Scan for the cell matching the given text and deliver its (x, y) coordinate at center. 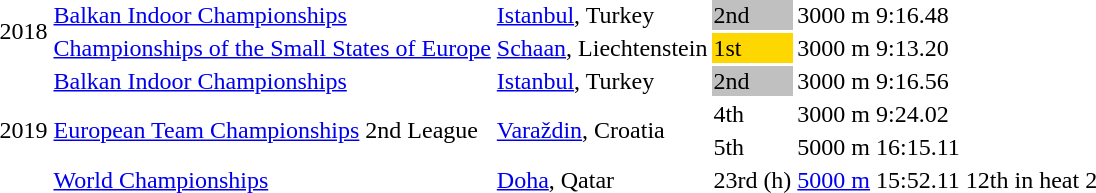
1st (752, 48)
9:13.20 (918, 48)
Schaan, Liechtenstein (602, 48)
Championships of the Small States of Europe (272, 48)
European Team Championships 2nd League (272, 130)
5000 m (834, 147)
9:24.02 (918, 114)
16:15.11 (918, 147)
Varaždin, Croatia (602, 130)
9:16.48 (918, 15)
5th (752, 147)
9:16.56 (918, 81)
4th (752, 114)
